Output the [x, y] coordinate of the center of the cell containing the given text.  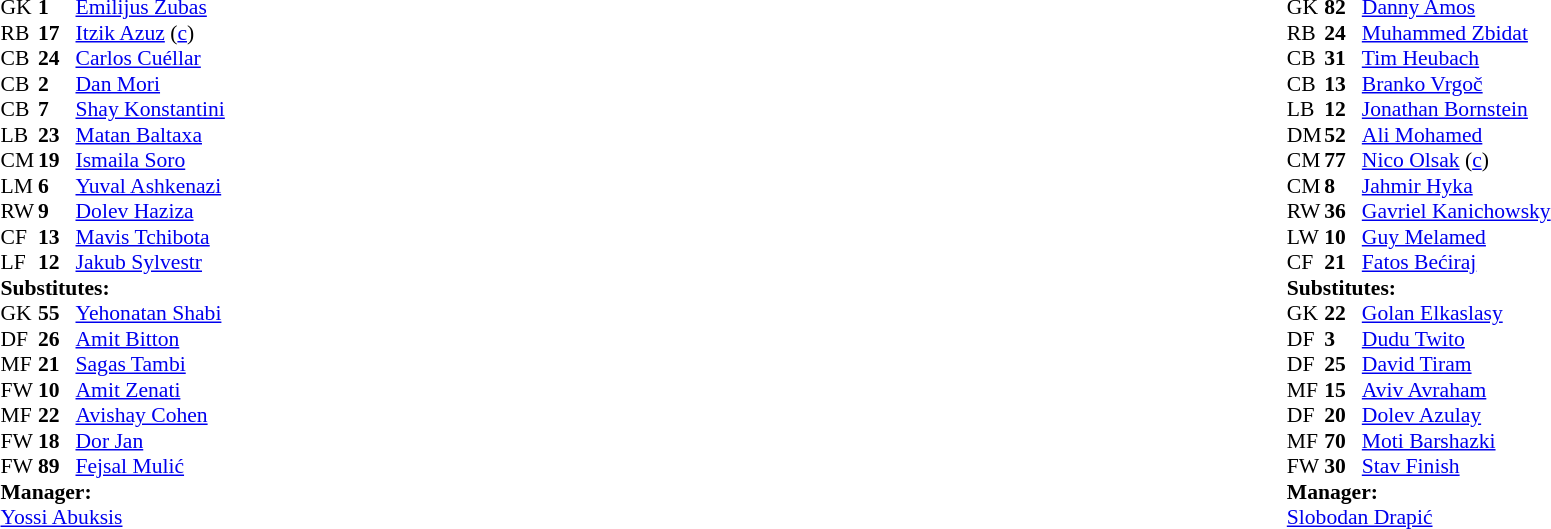
Dolev Haziza [150, 211]
70 [1343, 441]
Ali Mohamed [1456, 135]
55 [57, 313]
Amit Bitton [150, 339]
36 [1343, 211]
Dan Mori [150, 84]
LF [19, 263]
6 [57, 186]
77 [1343, 161]
89 [57, 467]
25 [1343, 365]
2 [57, 84]
3 [1343, 339]
Itzik Azuz (c) [150, 33]
LM [19, 186]
9 [57, 211]
20 [1343, 415]
Nico Olsak (c) [1456, 161]
26 [57, 339]
30 [1343, 467]
Golan Elkaslasy [1456, 313]
Mavis Tchibota [150, 237]
DM [1306, 135]
Shay Konstantini [150, 109]
Yuval Ashkenazi [150, 186]
Gavriel Kanichowsky [1456, 211]
31 [1343, 59]
19 [57, 161]
8 [1343, 186]
David Tiram [1456, 365]
Amit Zenati [150, 390]
Muhammed Zbidat [1456, 33]
Carlos Cuéllar [150, 59]
23 [57, 135]
7 [57, 109]
Dor Jan [150, 441]
Jakub Sylvestr [150, 263]
Guy Melamed [1456, 237]
18 [57, 441]
Avishay Cohen [150, 415]
Branko Vrgoč [1456, 84]
Tim Heubach [1456, 59]
Moti Barshazki [1456, 441]
15 [1343, 390]
Stav Finish [1456, 467]
Matan Baltaxa [150, 135]
Jahmir Hyka [1456, 186]
Fejsal Mulić [150, 467]
Jonathan Bornstein [1456, 109]
17 [57, 33]
Fatos Bećiraj [1456, 263]
Ismaila Soro [150, 161]
Yehonatan Shabi [150, 313]
52 [1343, 135]
LW [1306, 237]
Dudu Twito [1456, 339]
Dolev Azulay [1456, 415]
Sagas Tambi [150, 365]
Aviv Avraham [1456, 390]
